Capture the cell that displays the provided text and extract its [x, y] central coordinate. 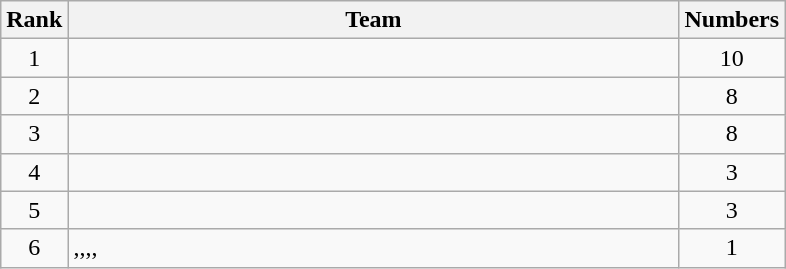
5 [34, 210]
2 [34, 96]
4 [34, 172]
Numbers [732, 20]
Team [374, 20]
10 [732, 58]
Rank [34, 20]
6 [34, 248]
,,,, [374, 248]
